From the cell containing the given text, extract its center point as (X, Y) coordinate. 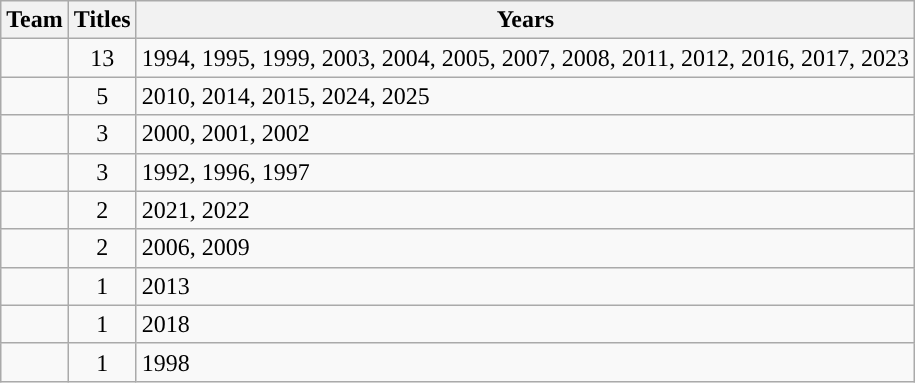
1992, 1996, 1997 (525, 172)
2021, 2022 (525, 210)
5 (102, 96)
1998 (525, 362)
13 (102, 58)
1994, 1995, 1999, 2003, 2004, 2005, 2007, 2008, 2011, 2012, 2016, 2017, 2023 (525, 58)
2000, 2001, 2002 (525, 134)
2018 (525, 324)
Team (35, 20)
Years (525, 20)
2013 (525, 286)
2010, 2014, 2015, 2024, 2025 (525, 96)
Titles (102, 20)
2006, 2009 (525, 248)
